For the text-containing cell, return its midpoint in [X, Y] coordinate format. 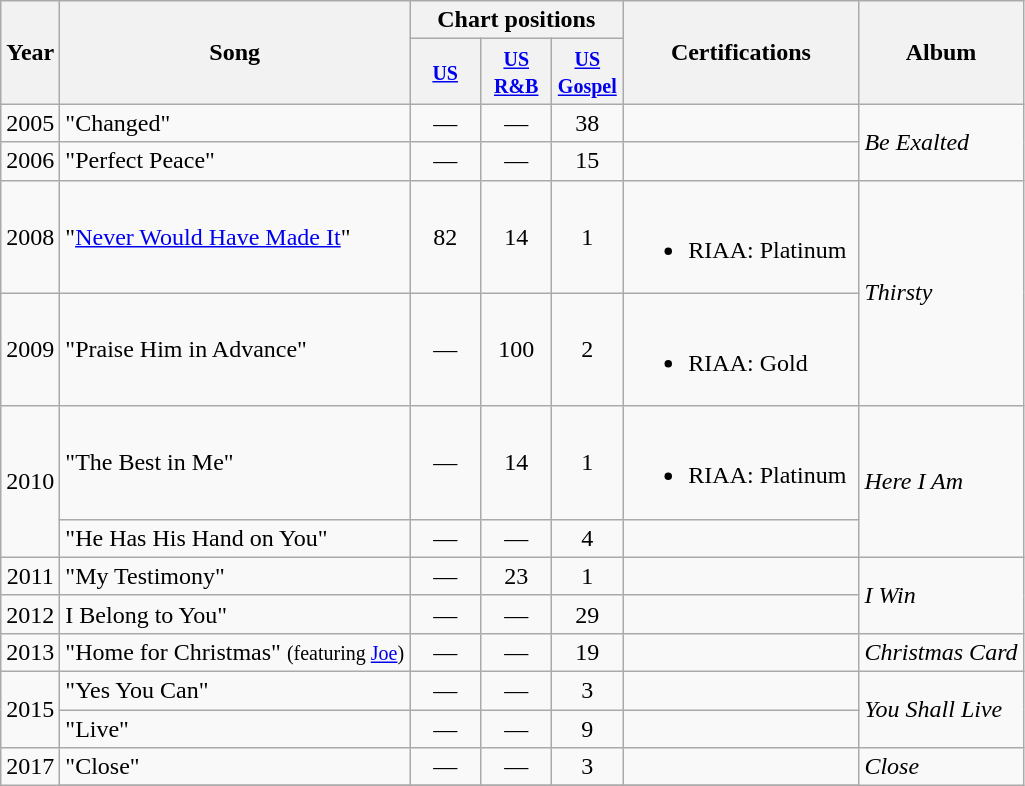
Christmas Card [941, 652]
2013 [30, 652]
Thirsty [941, 293]
2006 [30, 161]
2 [588, 350]
4 [588, 538]
38 [588, 123]
Year [30, 52]
"Close" [235, 767]
"Perfect Peace" [235, 161]
2009 [30, 350]
Certifications [741, 52]
2010 [30, 482]
15 [588, 161]
"Yes You Can" [235, 690]
I Win [941, 595]
19 [588, 652]
23 [516, 576]
"He Has His Hand on You" [235, 538]
"Changed" [235, 123]
2015 [30, 709]
RIAA: Gold [741, 350]
You Shall Live [941, 709]
"Live" [235, 729]
Close [941, 767]
Song [235, 52]
"My Testimony" [235, 576]
"The Best in Me" [235, 462]
29 [588, 614]
USGospel [588, 72]
2017 [30, 767]
2008 [30, 236]
Chart positions [516, 20]
US [446, 72]
9 [588, 729]
USR&B [516, 72]
2011 [30, 576]
"Home for Christmas" (featuring Joe) [235, 652]
100 [516, 350]
Be Exalted [941, 142]
I Belong to You" [235, 614]
2005 [30, 123]
"Never Would Have Made It" [235, 236]
2012 [30, 614]
Here I Am [941, 482]
82 [446, 236]
"Praise Him in Advance" [235, 350]
Album [941, 52]
